Extract the [x, y] coordinate from the center of the cell holding the provided text.  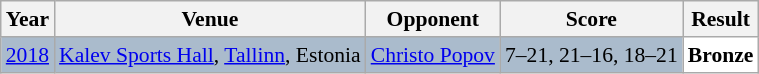
Score [592, 19]
Venue [210, 19]
Kalev Sports Hall, Tallinn, Estonia [210, 55]
Bronze [721, 55]
Christo Popov [433, 55]
7–21, 21–16, 18–21 [592, 55]
Opponent [433, 19]
Result [721, 19]
Year [28, 19]
2018 [28, 55]
